Provide the (x, y) coordinate of the cell's center where the given text is located.  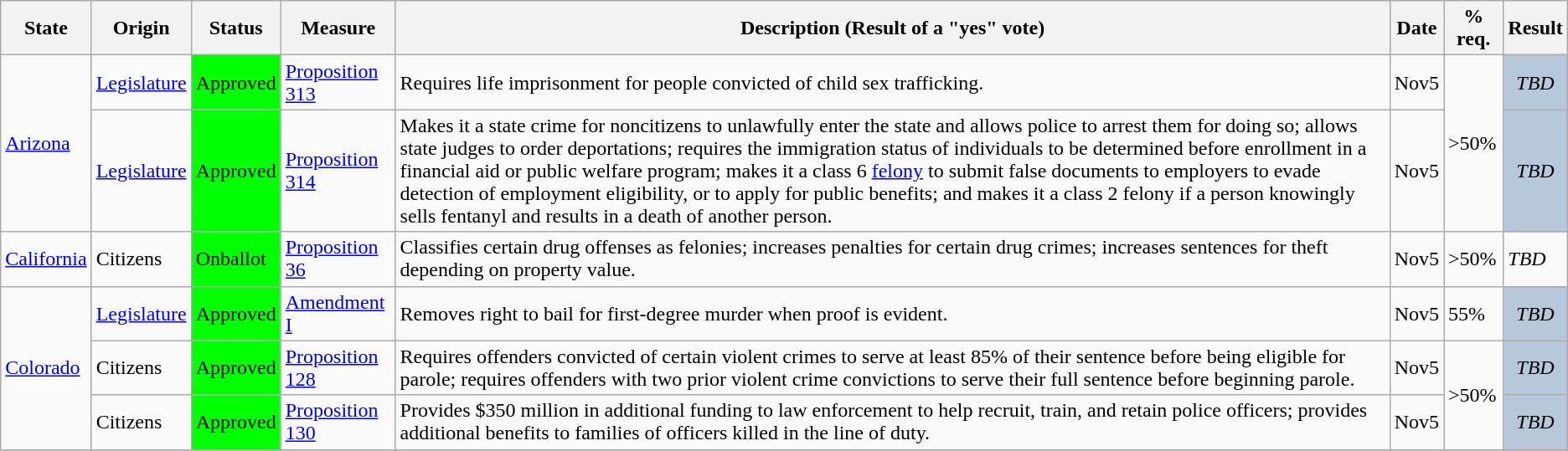
Proposition 313 (338, 82)
55% (1474, 313)
Amendment I (338, 313)
Status (236, 28)
Proposition 130 (338, 422)
Removes right to bail for first-degree murder when proof is evident. (893, 313)
Classifies certain drug offenses as felonies; increases penalties for certain drug crimes; increases sentences for theft depending on property value. (893, 259)
Proposition 314 (338, 171)
State (46, 28)
Proposition 36 (338, 259)
Measure (338, 28)
Result (1535, 28)
Arizona (46, 144)
Description (Result of a "yes" vote) (893, 28)
% req. (1474, 28)
Requires life imprisonment for people convicted of child sex trafficking. (893, 82)
Colorado (46, 368)
Date (1416, 28)
Origin (141, 28)
Onballot (236, 259)
California (46, 259)
Proposition 128 (338, 368)
